Extract the [X, Y] coordinate from the center of the cell holding the provided text.  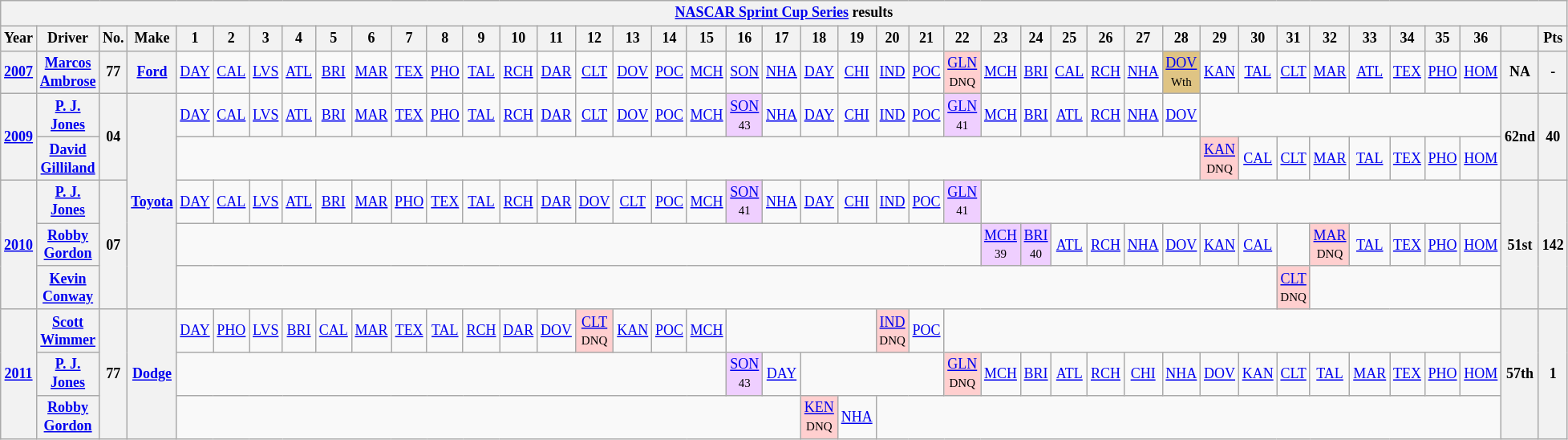
Pts [1553, 39]
16 [744, 39]
9 [481, 39]
10 [518, 39]
2007 [19, 72]
36 [1481, 39]
2010 [19, 244]
23 [1001, 39]
KANDNQ [1220, 158]
12 [594, 39]
22 [962, 39]
51st [1521, 244]
Toyota [152, 202]
07 [114, 244]
6 [371, 39]
11 [557, 39]
17 [782, 39]
NA [1521, 72]
INDDNQ [892, 331]
18 [819, 39]
57th [1521, 374]
BRI40 [1036, 245]
28 [1181, 39]
Ford [152, 72]
33 [1370, 39]
DOVWth [1181, 72]
- [1553, 72]
19 [857, 39]
34 [1408, 39]
13 [633, 39]
14 [670, 39]
8 [444, 39]
62nd [1521, 136]
32 [1330, 39]
MARDNQ [1330, 245]
2011 [19, 374]
27 [1143, 39]
Marcos Ambrose [67, 72]
Year [19, 39]
Kevin Conway [67, 287]
7 [409, 39]
04 [114, 136]
35 [1442, 39]
2009 [19, 136]
20 [892, 39]
26 [1106, 39]
Driver [67, 39]
SON41 [744, 202]
5 [334, 39]
24 [1036, 39]
David Gilliland [67, 158]
40 [1553, 136]
25 [1070, 39]
2 [231, 39]
30 [1258, 39]
NASCAR Sprint Cup Series results [784, 13]
Scott Wimmer [67, 331]
MCH39 [1001, 245]
15 [707, 39]
3 [266, 39]
SON [744, 72]
31 [1293, 39]
4 [299, 39]
Make [152, 39]
29 [1220, 39]
KENDNQ [819, 417]
21 [926, 39]
142 [1553, 244]
No. [114, 39]
Dodge [152, 374]
